Scan for the cell matching the given text and deliver its (X, Y) coordinate at center. 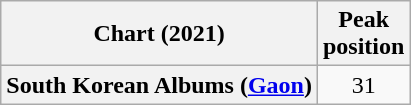
Chart (2021) (160, 34)
31 (363, 85)
South Korean Albums (Gaon) (160, 85)
Peakposition (363, 34)
